Provide the (x, y) coordinate of the cell's center where the given text is located.  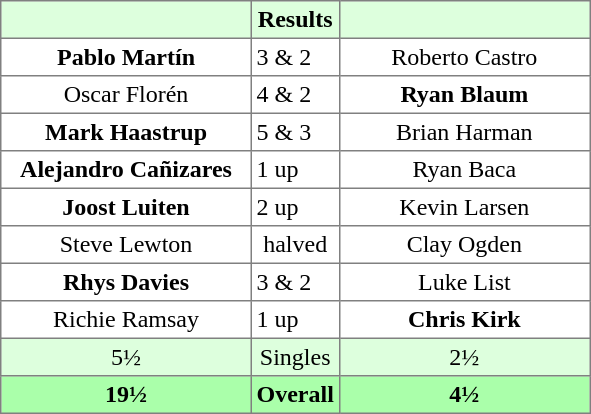
Brian Harman (464, 132)
Rhys Davies (126, 282)
Joost Luiten (126, 207)
Singles (295, 357)
Results (295, 20)
2½ (464, 357)
Pablo Martín (126, 57)
Richie Ramsay (126, 320)
halved (295, 245)
19½ (126, 395)
Chris Kirk (464, 320)
Alejandro Cañizares (126, 170)
4½ (464, 395)
Kevin Larsen (464, 207)
Luke List (464, 282)
Ryan Blaum (464, 95)
5 & 3 (295, 132)
2 up (295, 207)
Overall (295, 395)
Roberto Castro (464, 57)
Mark Haastrup (126, 132)
Clay Ogden (464, 245)
Ryan Baca (464, 170)
Steve Lewton (126, 245)
4 & 2 (295, 95)
5½ (126, 357)
Oscar Florén (126, 95)
